Pinpoint the cell where the given text exists, returning its (x, y) midpoint coordinate. 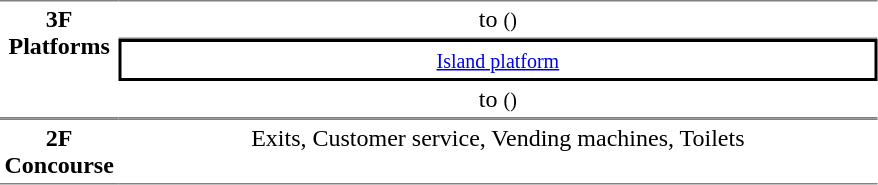
Island platform (498, 60)
3FPlatforms (59, 59)
Exits, Customer service, Vending machines, Toilets (498, 151)
2FConcourse (59, 151)
